Detect which cell encompasses the target text, then output its [X, Y] center coordinate. 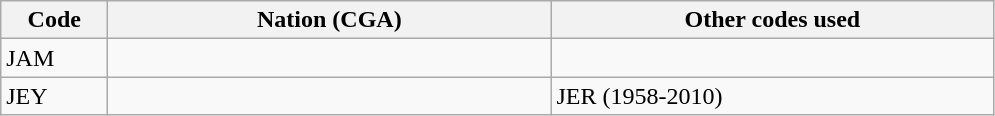
JER (1958-2010) [772, 96]
JAM [54, 58]
Other codes used [772, 20]
JEY [54, 96]
Nation (CGA) [330, 20]
Code [54, 20]
